Return [x, y] of the center of cell containing provided text 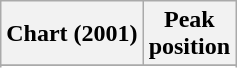
Chart (2001) [72, 34]
Peak position [189, 34]
